Search for the cell housing the specified text and yield its (x, y) center coordinate. 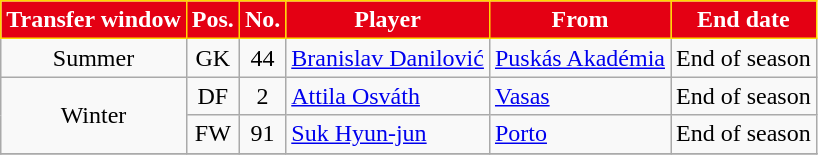
From (580, 20)
Player (388, 20)
44 (262, 58)
Branislav Danilović (388, 58)
Vasas (580, 96)
Transfer window (94, 20)
DF (212, 96)
Suk Hyun-jun (388, 134)
2 (262, 96)
Attila Osváth (388, 96)
GK (212, 58)
End date (743, 20)
91 (262, 134)
Porto (580, 134)
Summer (94, 58)
No. (262, 20)
FW (212, 134)
Puskás Akadémia (580, 58)
Pos. (212, 20)
Winter (94, 115)
